Determine the [x, y] coordinate at the center of the cell enclosing the given text.  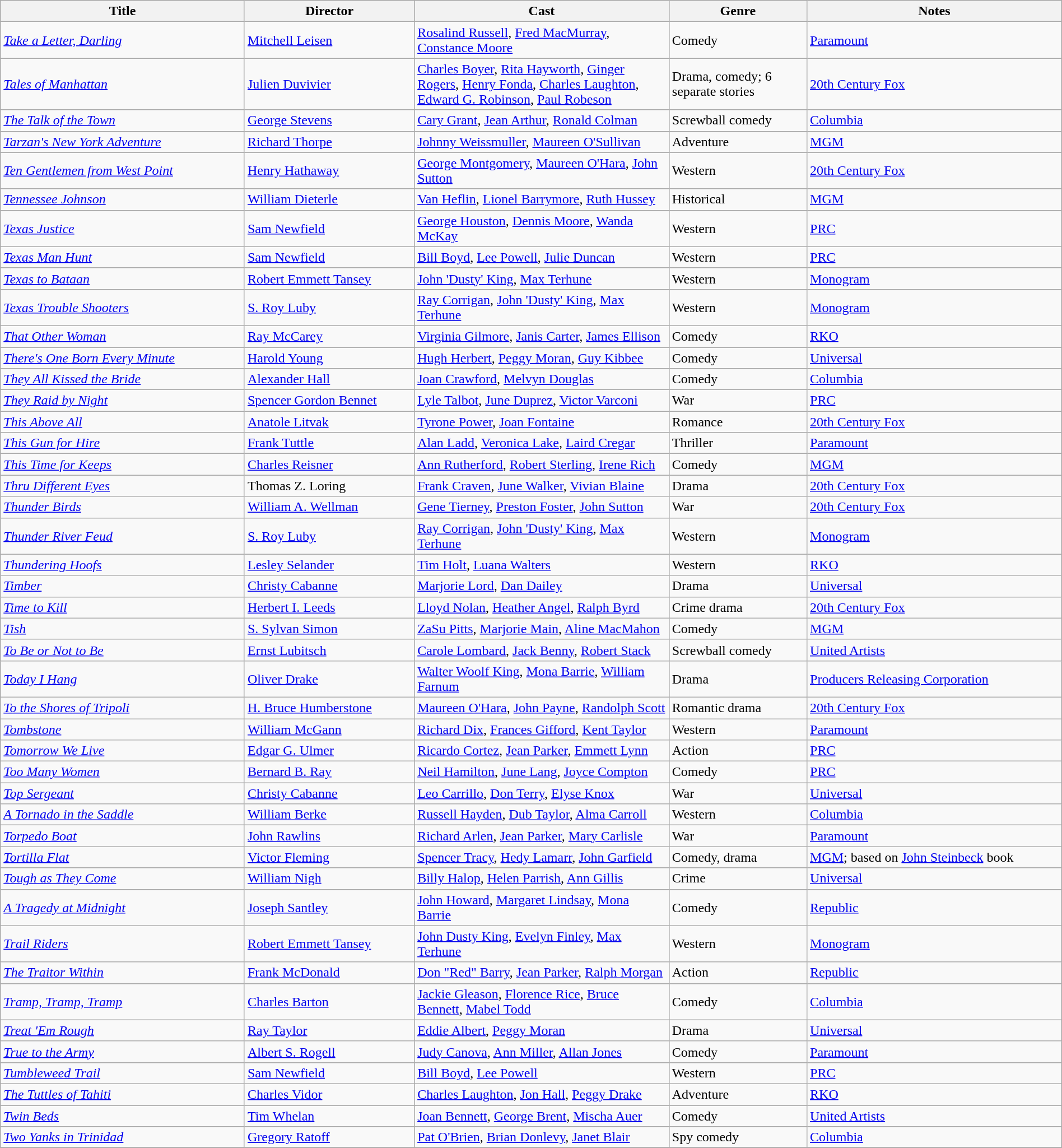
Thunder Birds [123, 507]
Thriller [738, 443]
Spencer Tracy, Hedy Lamarr, John Garfield [542, 857]
H. Bruce Humberstone [329, 708]
Eddie Albert, Peggy Moran [542, 1030]
Texas Trouble Shooters [123, 307]
Tales of Manhattan [123, 84]
Genre [738, 11]
Judy Canova, Ann Miller, Allan Jones [542, 1052]
Time to Kill [123, 607]
Anatole Litvak [329, 422]
Joseph Santley [329, 908]
The Talk of the Town [123, 120]
Texas to Bataan [123, 278]
Lloyd Nolan, Heather Angel, Ralph Byrd [542, 607]
Albert S. Rogell [329, 1052]
Jackie Gleason, Florence Rice, Bruce Bennett, Mabel Todd [542, 1002]
Crime [738, 879]
MGM; based on John Steinbeck book [934, 857]
True to the Army [123, 1052]
Joan Crawford, Melvyn Douglas [542, 379]
This Above All [123, 422]
Tomorrow We Live [123, 751]
They Raid by Night [123, 401]
Tombstone [123, 729]
A Tornado in the Saddle [123, 815]
Bernard B. Ray [329, 772]
Cast [542, 11]
Joan Bennett, George Brent, Mischa Auer [542, 1116]
Charles Reisner [329, 464]
John 'Dusty' King, Max Terhune [542, 278]
Billy Halop, Helen Parrish, Ann Gillis [542, 879]
Too Many Women [123, 772]
This Time for Keeps [123, 464]
Neil Hamilton, June Lang, Joyce Compton [542, 772]
Tumbleweed Trail [123, 1073]
Texas Justice [123, 229]
To Be or Not to Be [123, 650]
Carole Lombard, Jack Benny, Robert Stack [542, 650]
Ray McCarey [329, 336]
Alan Ladd, Veronica Lake, Laird Cregar [542, 443]
William A. Wellman [329, 507]
William Dieterle [329, 199]
Don "Red" Barry, Jean Parker, Ralph Morgan [542, 973]
Richard Dix, Frances Gifford, Kent Taylor [542, 729]
Van Heflin, Lionel Barrymore, Ruth Hussey [542, 199]
Victor Fleming [329, 857]
Gene Tierney, Preston Foster, John Sutton [542, 507]
Drama, comedy; 6 separate stories [738, 84]
Rosalind Russell, Fred MacMurray, Constance Moore [542, 40]
Lesley Selander [329, 565]
Johnny Weissmuller, Maureen O'Sullivan [542, 142]
Harold Young [329, 358]
Spencer Gordon Bennet [329, 401]
This Gun for Hire [123, 443]
A Tragedy at Midnight [123, 908]
Historical [738, 199]
Oliver Drake [329, 679]
Producers Releasing Corporation [934, 679]
Comedy, drama [738, 857]
To the Shores of Tripoli [123, 708]
Richard Arlen, Jean Parker, Mary Carlisle [542, 836]
Maureen O'Hara, John Payne, Randolph Scott [542, 708]
Thru Different Eyes [123, 486]
Marjorie Lord, Dan Dailey [542, 586]
John Howard, Margaret Lindsay, Mona Barrie [542, 908]
Russell Hayden, Dub Taylor, Alma Carroll [542, 815]
Pat O'Brien, Brian Donlevy, Janet Blair [542, 1137]
Romance [738, 422]
George Stevens [329, 120]
Virginia Gilmore, Janis Carter, James Ellison [542, 336]
The Tuttles of Tahiti [123, 1094]
Romantic drama [738, 708]
Charles Boyer, Rita Hayworth, Ginger Rogers, Henry Fonda, Charles Laughton, Edward G. Robinson, Paul Robeson [542, 84]
Tim Holt, Luana Walters [542, 565]
Hugh Herbert, Peggy Moran, Guy Kibbee [542, 358]
Tennessee Johnson [123, 199]
Ray Taylor [329, 1030]
Charles Barton [329, 1002]
Two Yanks in Trinidad [123, 1137]
Tyrone Power, Joan Fontaine [542, 422]
George Houston, Dennis Moore, Wanda McKay [542, 229]
Richard Thorpe [329, 142]
Herbert I. Leeds [329, 607]
That Other Woman [123, 336]
William McGann [329, 729]
Frank McDonald [329, 973]
Tortilla Flat [123, 857]
They All Kissed the Bride [123, 379]
Gregory Ratoff [329, 1137]
Henry Hathaway [329, 170]
Leo Carrillo, Don Terry, Elyse Knox [542, 793]
Thundering Hoofs [123, 565]
S. Sylvan Simon [329, 629]
Lyle Talbot, June Duprez, Victor Varconi [542, 401]
John Rawlins [329, 836]
Frank Craven, June Walker, Vivian Blaine [542, 486]
Take a Letter, Darling [123, 40]
Walter Woolf King, Mona Barrie, William Farnum [542, 679]
Alexander Hall [329, 379]
George Montgomery, Maureen O'Hara, John Sutton [542, 170]
Director [329, 11]
Top Sergeant [123, 793]
Treat 'Em Rough [123, 1030]
There's One Born Every Minute [123, 358]
Tramp, Tramp, Tramp [123, 1002]
William Nigh [329, 879]
ZaSu Pitts, Marjorie Main, Aline MacMahon [542, 629]
Bill Boyd, Lee Powell, Julie Duncan [542, 257]
Tish [123, 629]
Frank Tuttle [329, 443]
Crime drama [738, 607]
Ricardo Cortez, Jean Parker, Emmett Lynn [542, 751]
Ernst Lubitsch [329, 650]
Ten Gentlemen from West Point [123, 170]
The Traitor Within [123, 973]
William Berke [329, 815]
Title [123, 11]
Charles Vidor [329, 1094]
Edgar G. Ulmer [329, 751]
Ann Rutherford, Robert Sterling, Irene Rich [542, 464]
Notes [934, 11]
John Dusty King, Evelyn Finley, Max Terhune [542, 944]
Tim Whelan [329, 1116]
Spy comedy [738, 1137]
Torpedo Boat [123, 836]
Tarzan's New York Adventure [123, 142]
Tough as They Come [123, 879]
Julien Duvivier [329, 84]
Cary Grant, Jean Arthur, Ronald Colman [542, 120]
Mitchell Leisen [329, 40]
Texas Man Hunt [123, 257]
Charles Laughton, Jon Hall, Peggy Drake [542, 1094]
Twin Beds [123, 1116]
Trail Riders [123, 944]
Thomas Z. Loring [329, 486]
Thunder River Feud [123, 536]
Bill Boyd, Lee Powell [542, 1073]
Timber [123, 586]
Today I Hang [123, 679]
